For the text-containing cell, return its midpoint in [X, Y] coordinate format. 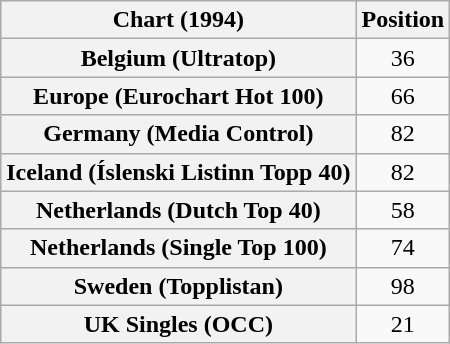
58 [403, 210]
UK Singles (OCC) [178, 324]
Netherlands (Single Top 100) [178, 248]
Position [403, 20]
66 [403, 96]
Europe (Eurochart Hot 100) [178, 96]
Germany (Media Control) [178, 134]
Sweden (Topplistan) [178, 286]
36 [403, 58]
Chart (1994) [178, 20]
Netherlands (Dutch Top 40) [178, 210]
98 [403, 286]
Iceland (Íslenski Listinn Topp 40) [178, 172]
74 [403, 248]
Belgium (Ultratop) [178, 58]
21 [403, 324]
